Return the [X, Y] coordinate for the center point of the cell that contains the specified text.  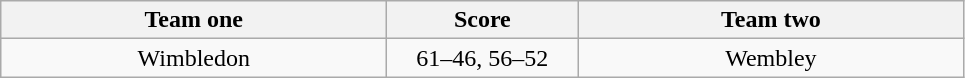
61–46, 56–52 [482, 58]
Team one [194, 20]
Wembley [771, 58]
Wimbledon [194, 58]
Score [482, 20]
Team two [771, 20]
